Return the (x, y) coordinate for the center point of the cell that contains the specified text.  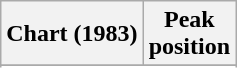
Chart (1983) (72, 34)
Peak position (189, 34)
